Scan for the cell matching the given text and deliver its (X, Y) coordinate at center. 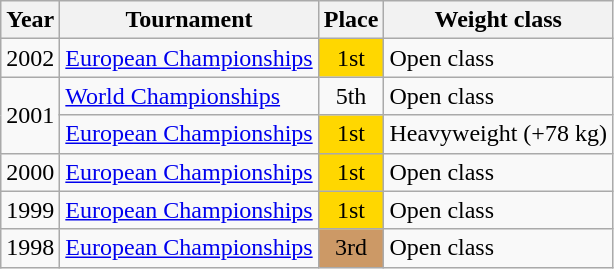
Weight class (498, 20)
1999 (30, 210)
2000 (30, 172)
Year (30, 20)
Place (351, 20)
Tournament (189, 20)
3rd (351, 248)
2002 (30, 58)
World Championships (189, 96)
Heavyweight (+78 kg) (498, 134)
5th (351, 96)
1998 (30, 248)
2001 (30, 115)
